Search for the cell housing the specified text and yield its [X, Y] center coordinate. 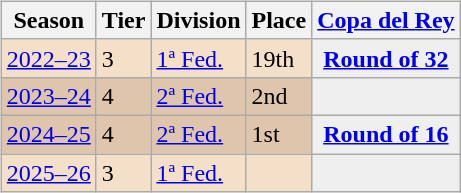
Copa del Rey [386, 20]
19th [279, 58]
Tier [124, 20]
Place [279, 20]
Round of 32 [386, 58]
Round of 16 [386, 134]
1st [279, 134]
2022–23 [48, 58]
Division [198, 20]
Season [48, 20]
2025–26 [48, 173]
2nd [279, 96]
2024–25 [48, 134]
2023–24 [48, 96]
